Capture the cell that displays the provided text and extract its [X, Y] central coordinate. 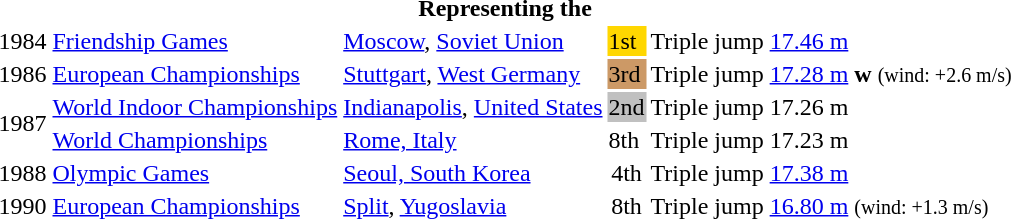
World Indoor Championships [195, 107]
Olympic Games [195, 173]
Rome, Italy [473, 140]
European Championships [195, 74]
1st [626, 41]
Stuttgart, West Germany [473, 74]
4th [626, 173]
Indianapolis, United States [473, 107]
2nd [626, 107]
World Championships [195, 140]
Moscow, Soviet Union [473, 41]
Friendship Games [195, 41]
Seoul, South Korea [473, 173]
8th [626, 140]
3rd [626, 74]
